Detect which cell encompasses the target text, then output its [X, Y] center coordinate. 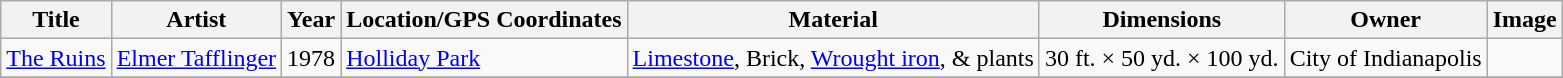
Image [1524, 20]
Artist [196, 20]
Owner [1386, 20]
The Ruins [56, 58]
Year [312, 20]
30 ft. × 50 yd. × 100 yd. [1162, 58]
Limestone, Brick, Wrought iron, & plants [833, 58]
Dimensions [1162, 20]
Elmer Tafflinger [196, 58]
Holliday Park [484, 58]
Location/GPS Coordinates [484, 20]
Material [833, 20]
1978 [312, 58]
Title [56, 20]
City of Indianapolis [1386, 58]
